Scan for the cell matching the given text and deliver its [x, y] coordinate at center. 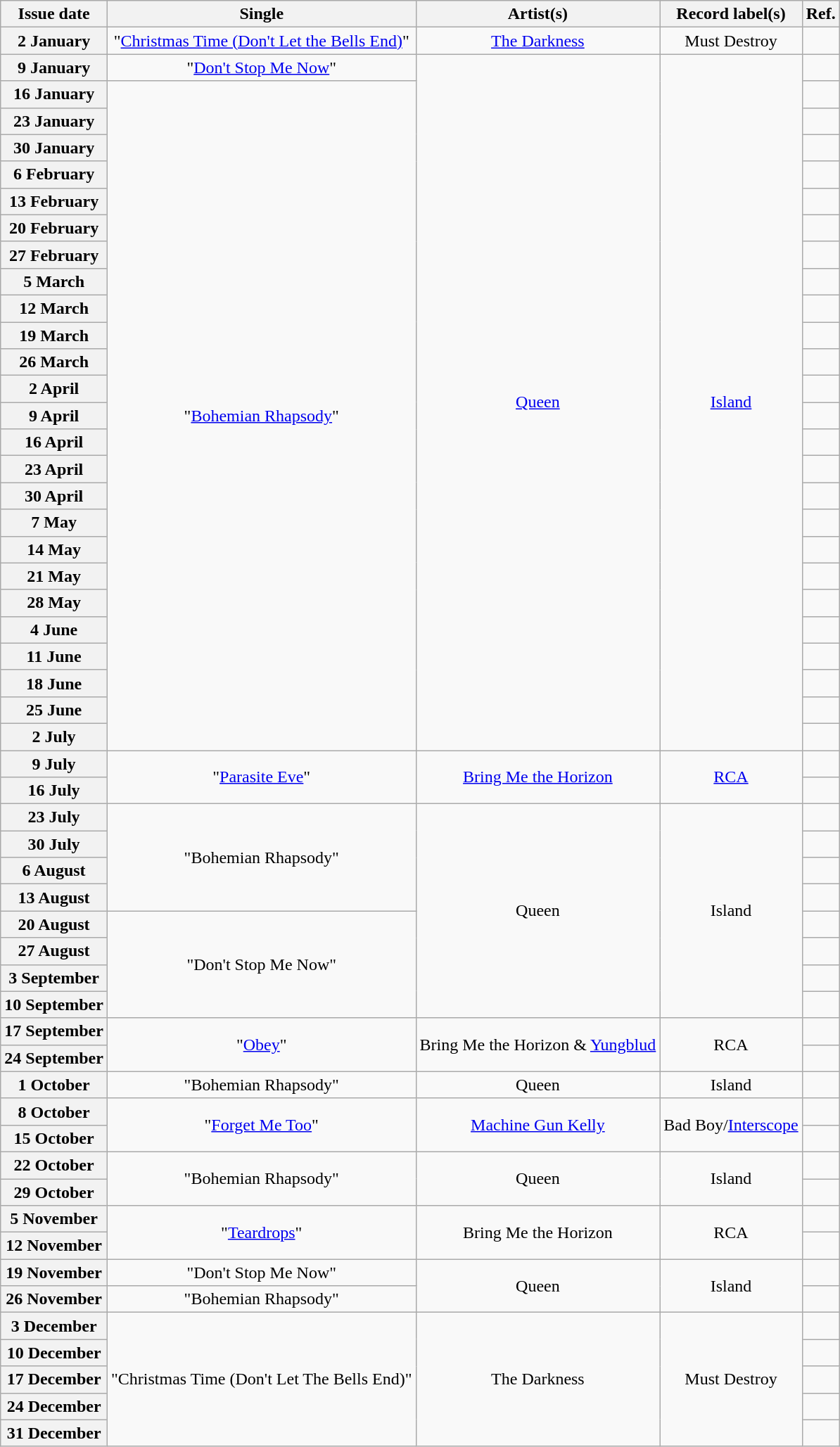
6 February [54, 174]
29 October [54, 1192]
Ref. [820, 14]
17 September [54, 1031]
23 July [54, 817]
9 April [54, 416]
24 September [54, 1058]
"Christmas Time (Don't Let the Bells End)" [262, 41]
2 January [54, 41]
14 May [54, 549]
26 November [54, 1299]
22 October [54, 1165]
"Forget Me Too" [262, 1125]
9 January [54, 68]
20 February [54, 228]
3 December [54, 1326]
16 July [54, 791]
Record label(s) [731, 14]
1 October [54, 1085]
23 April [54, 469]
28 May [54, 603]
30 July [54, 844]
12 March [54, 308]
8 October [54, 1111]
7 May [54, 523]
30 January [54, 148]
23 January [54, 121]
10 September [54, 1005]
5 November [54, 1219]
Single [262, 14]
31 December [54, 1433]
3 September [54, 978]
15 October [54, 1138]
27 August [54, 951]
21 May [54, 576]
13 February [54, 201]
Artist(s) [537, 14]
4 June [54, 630]
18 June [54, 683]
20 August [54, 924]
"Obey" [262, 1045]
"Teardrops" [262, 1232]
19 March [54, 336]
26 March [54, 362]
2 April [54, 389]
12 November [54, 1246]
Issue date [54, 14]
17 December [54, 1379]
Bad Boy/Interscope [731, 1125]
10 December [54, 1353]
19 November [54, 1273]
13 August [54, 898]
2 July [54, 737]
9 July [54, 763]
24 December [54, 1406]
"Christmas Time (Don't Let The Bells End)" [262, 1379]
11 June [54, 656]
Bring Me the Horizon & Yungblud [537, 1045]
30 April [54, 496]
25 June [54, 710]
6 August [54, 871]
5 March [54, 281]
16 January [54, 94]
16 April [54, 442]
"Parasite Eve" [262, 777]
Machine Gun Kelly [537, 1125]
27 February [54, 255]
